Provide the (x, y) coordinate of the cell's center where the given text is located.  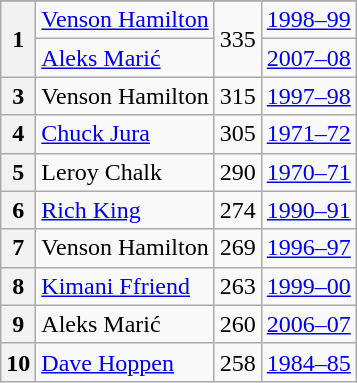
1997–98 (308, 96)
335 (238, 39)
9 (18, 324)
1999–00 (308, 286)
1984–85 (308, 362)
2007–08 (308, 58)
1970–71 (308, 172)
260 (238, 324)
1 (18, 39)
Chuck Jura (125, 134)
4 (18, 134)
269 (238, 248)
Rich King (125, 210)
Leroy Chalk (125, 172)
8 (18, 286)
Kimani Ffriend (125, 286)
305 (238, 134)
290 (238, 172)
6 (18, 210)
1998–99 (308, 20)
2006–07 (308, 324)
263 (238, 286)
315 (238, 96)
1971–72 (308, 134)
258 (238, 362)
5 (18, 172)
1990–91 (308, 210)
1996–97 (308, 248)
7 (18, 248)
3 (18, 96)
10 (18, 362)
274 (238, 210)
Dave Hoppen (125, 362)
